Identify which cell holds the provided text, then report its (X, Y) central coordinate. 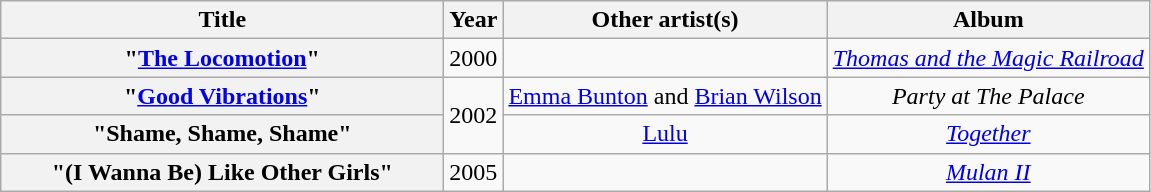
Together (988, 134)
Other artist(s) (665, 20)
Title (222, 20)
Party at The Palace (988, 96)
Thomas and the Magic Railroad (988, 58)
2005 (474, 172)
2000 (474, 58)
Mulan II (988, 172)
"Shame, Shame, Shame" (222, 134)
Album (988, 20)
"Good Vibrations" (222, 96)
"(I Wanna Be) Like Other Girls" (222, 172)
Emma Bunton and Brian Wilson (665, 96)
Lulu (665, 134)
"The Locomotion" (222, 58)
Year (474, 20)
2002 (474, 115)
